Detect which cell encompasses the target text, then output its [x, y] center coordinate. 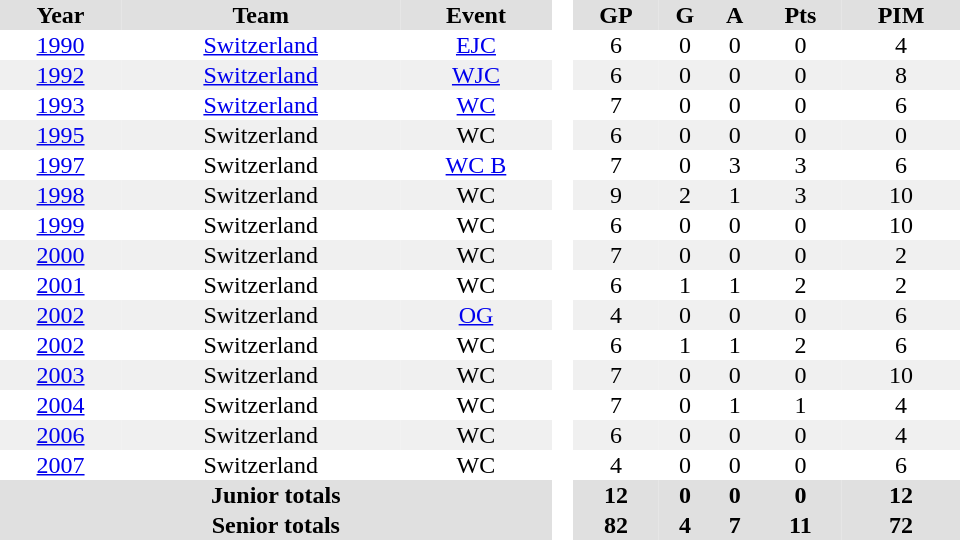
WC B [476, 165]
9 [616, 195]
72 [901, 525]
2007 [60, 465]
Senior totals [276, 525]
2004 [60, 405]
1997 [60, 165]
1990 [60, 45]
Event [476, 15]
Team [260, 15]
A [735, 15]
2000 [60, 255]
Junior totals [276, 495]
WJC [476, 75]
EJC [476, 45]
2001 [60, 285]
2006 [60, 435]
OG [476, 315]
82 [616, 525]
1995 [60, 135]
G [684, 15]
1998 [60, 195]
8 [901, 75]
1993 [60, 105]
GP [616, 15]
Pts [800, 15]
Year [60, 15]
2003 [60, 375]
PIM [901, 15]
11 [800, 525]
1992 [60, 75]
1999 [60, 225]
